Return the (X, Y) coordinate for the center point of the cell that contains the specified text.  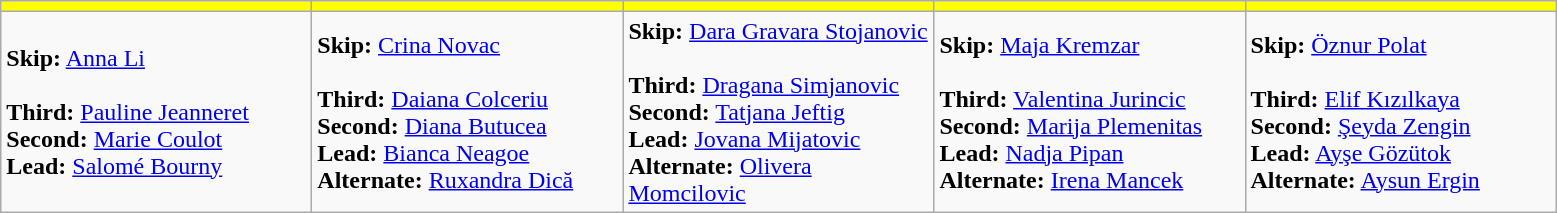
Skip: Anna Li Third: Pauline Jeanneret Second: Marie Coulot Lead: Salomé Bourny (156, 112)
Skip: Crina Novac Third: Daiana Colceriu Second: Diana Butucea Lead: Bianca Neagoe Alternate: Ruxandra Dică (468, 112)
Skip: Öznur Polat Third: Elif Kızılkaya Second: Şeyda Zengin Lead: Ayşe Gözütok Alternate: Aysun Ergin (1400, 112)
Skip: Dara Gravara Stojanovic Third: Dragana Simjanovic Second: Tatjana Jeftig Lead: Jovana Mijatovic Alternate: Olivera Momcilovic (778, 112)
Skip: Maja Kremzar Third: Valentina Jurincic Second: Marija Plemenitas Lead: Nadja Pipan Alternate: Irena Mancek (1090, 112)
